Return the [x, y] coordinate for the center point of the cell that contains the specified text.  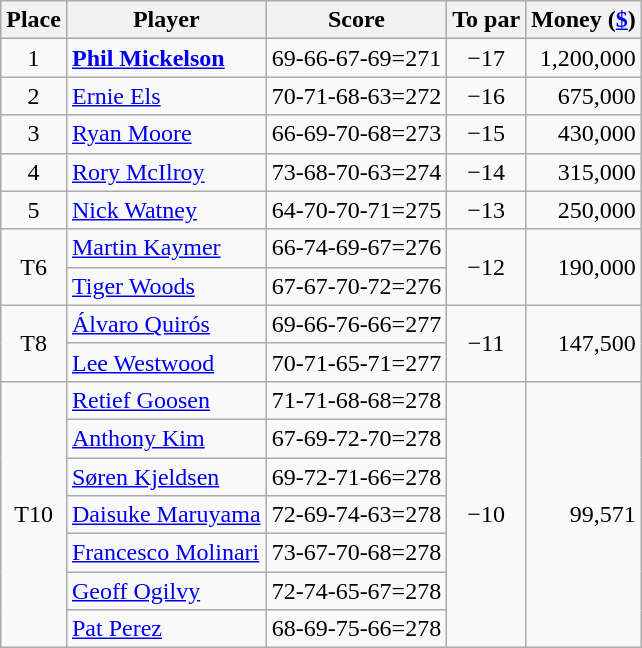
T10 [34, 514]
69-66-76-66=277 [356, 324]
Lee Westwood [166, 362]
−12 [486, 267]
67-67-70-72=276 [356, 286]
147,500 [584, 343]
675,000 [584, 96]
T6 [34, 267]
Álvaro Quirós [166, 324]
T8 [34, 343]
Phil Mickelson [166, 58]
−16 [486, 96]
64-70-70-71=275 [356, 210]
Tiger Woods [166, 286]
1,200,000 [584, 58]
Retief Goosen [166, 400]
−11 [486, 343]
73-67-70-68=278 [356, 553]
67-69-72-70=278 [356, 438]
71-71-68-68=278 [356, 400]
430,000 [584, 134]
2 [34, 96]
−15 [486, 134]
Pat Perez [166, 629]
69-66-67-69=271 [356, 58]
−14 [486, 172]
99,571 [584, 514]
Score [356, 20]
70-71-68-63=272 [356, 96]
4 [34, 172]
250,000 [584, 210]
Francesco Molinari [166, 553]
Place [34, 20]
69-72-71-66=278 [356, 477]
Player [166, 20]
Anthony Kim [166, 438]
Daisuke Maruyama [166, 515]
−13 [486, 210]
Money ($) [584, 20]
3 [34, 134]
−17 [486, 58]
Ernie Els [166, 96]
To par [486, 20]
Geoff Ogilvy [166, 591]
5 [34, 210]
68-69-75-66=278 [356, 629]
Nick Watney [166, 210]
Søren Kjeldsen [166, 477]
315,000 [584, 172]
−10 [486, 514]
Rory McIlroy [166, 172]
Martin Kaymer [166, 248]
190,000 [584, 267]
70-71-65-71=277 [356, 362]
72-74-65-67=278 [356, 591]
1 [34, 58]
72-69-74-63=278 [356, 515]
Ryan Moore [166, 134]
73-68-70-63=274 [356, 172]
66-69-70-68=273 [356, 134]
66-74-69-67=276 [356, 248]
